Locate the cell with the specified text and output its [x, y] center coordinate. 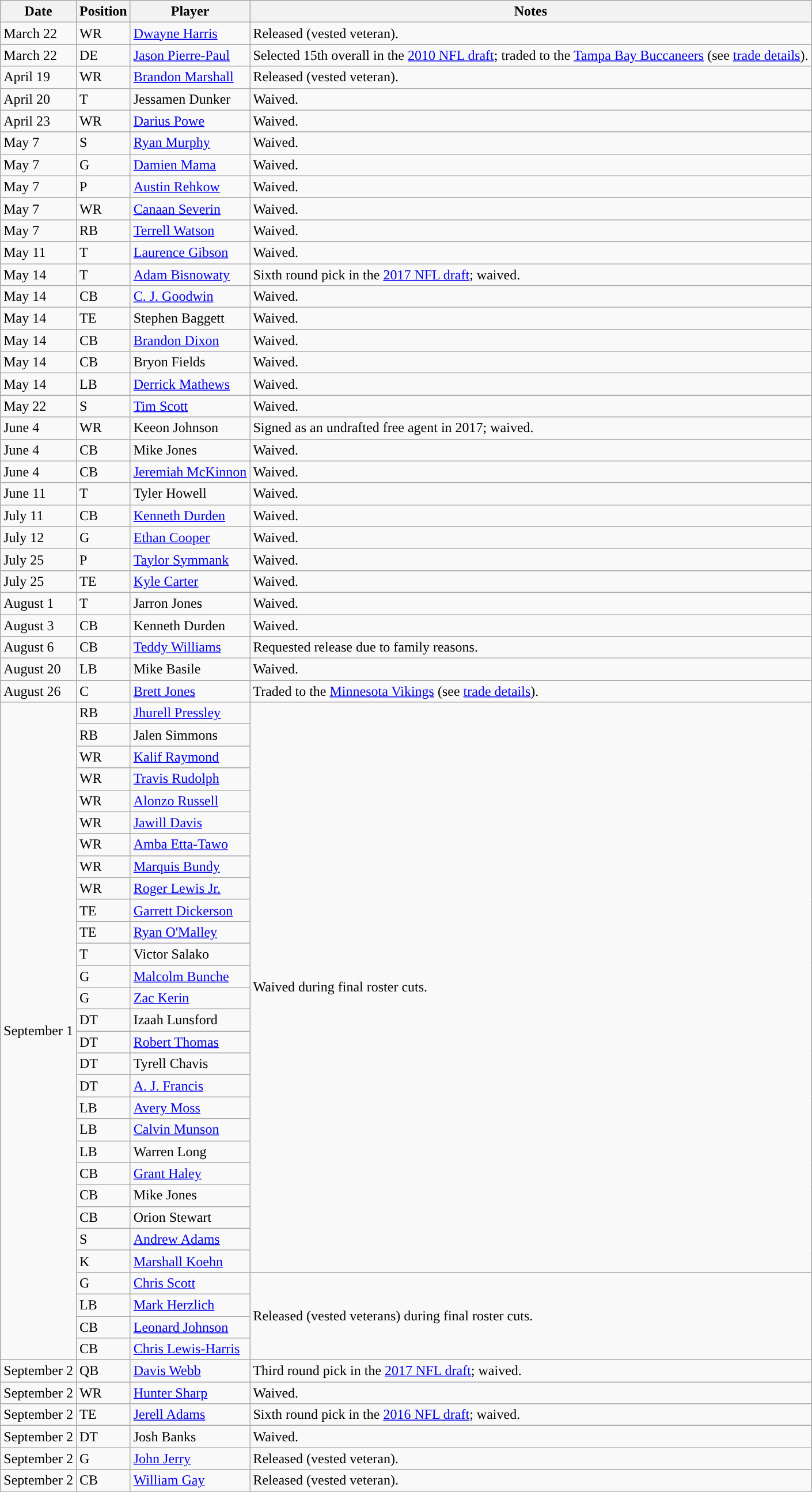
Chris Scott [190, 1283]
July 11 [39, 516]
Adam Bisnowaty [190, 275]
August 6 [39, 647]
Robert Thomas [190, 1042]
Tim Scott [190, 406]
Mark Herzlich [190, 1305]
Jhurell Pressley [190, 713]
Chris Lewis-Harris [190, 1349]
Jeremiah McKinnon [190, 472]
Warren Long [190, 1152]
Leonard Johnson [190, 1327]
May 11 [39, 252]
Requested release due to family reasons. [531, 647]
Andrew Adams [190, 1239]
Sixth round pick in the 2016 NFL draft; waived. [531, 1415]
April 19 [39, 77]
Waived during final roster cuts. [531, 987]
Brandon Marshall [190, 77]
April 23 [39, 121]
K [103, 1261]
A. J. Francis [190, 1086]
John Jerry [190, 1459]
Victor Salako [190, 954]
William Gay [190, 1480]
Hunter Sharp [190, 1393]
Roger Lewis Jr. [190, 888]
Avery Moss [190, 1108]
Player [190, 12]
Jerell Adams [190, 1415]
C. J. Goodwin [190, 297]
Tyler Howell [190, 494]
Garrett Dickerson [190, 910]
Zac Kerin [190, 998]
Malcolm Bunche [190, 976]
Grant Haley [190, 1173]
Jalen Simmons [190, 735]
Travis Rudolph [190, 779]
C [103, 691]
August 1 [39, 603]
Jawill Davis [190, 823]
Alonzo Russell [190, 801]
Released (vested veterans) during final roster cuts. [531, 1316]
Mike Basile [190, 669]
August 3 [39, 625]
Position [103, 12]
Marquis Bundy [190, 866]
Kalif Raymond [190, 757]
Terrell Watson [190, 230]
Darius Powe [190, 121]
Damien Mama [190, 165]
May 22 [39, 406]
Taylor Symmank [190, 559]
Davis Webb [190, 1371]
Signed as an undrafted free agent in 2017; waived. [531, 428]
Third round pick in the 2017 NFL draft; waived. [531, 1371]
Laurence Gibson [190, 252]
Ryan O'Malley [190, 932]
DE [103, 55]
July 12 [39, 537]
Tyrell Chavis [190, 1064]
April 20 [39, 99]
August 20 [39, 669]
Bryon Fields [190, 362]
Canaan Severin [190, 209]
Izaah Lunsford [190, 1020]
Jessamen Dunker [190, 99]
August 26 [39, 691]
Sixth round pick in the 2017 NFL draft; waived. [531, 275]
Brett Jones [190, 691]
Derrick Mathews [190, 384]
Date [39, 12]
Ethan Cooper [190, 537]
Calvin Munson [190, 1130]
Brandon Dixon [190, 340]
September 1 [39, 1031]
Ryan Murphy [190, 143]
Josh Banks [190, 1437]
Teddy Williams [190, 647]
QB [103, 1371]
Jarron Jones [190, 603]
Traded to the Minnesota Vikings (see trade details). [531, 691]
Orion Stewart [190, 1217]
Notes [531, 12]
June 11 [39, 494]
Keeon Johnson [190, 428]
Kyle Carter [190, 581]
Austin Rehkow [190, 187]
Dwayne Harris [190, 33]
Marshall Koehn [190, 1261]
Amba Etta-Tawo [190, 845]
Selected 15th overall in the 2010 NFL draft; traded to the Tampa Bay Buccaneers (see trade details). [531, 55]
Jason Pierre-Paul [190, 55]
Stephen Baggett [190, 319]
